Return (X, Y) of the center of cell containing provided text 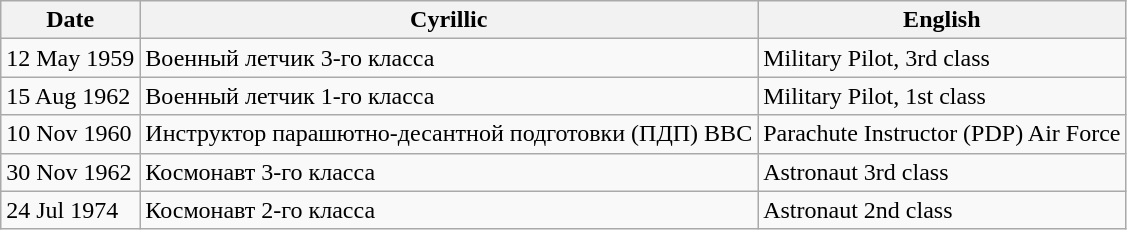
Astronaut 2nd class (942, 210)
Космонавт 2-го класса (449, 210)
Космонавт 3-го класса (449, 172)
10 Nov 1960 (70, 134)
Military Pilot, 3rd class (942, 58)
Date (70, 20)
Инструктор парашютно-десантной подготовки (ПДП) ВВС (449, 134)
30 Nov 1962 (70, 172)
English (942, 20)
Astronaut 3rd class (942, 172)
Cyrillic (449, 20)
Military Pilot, 1st class (942, 96)
12 May 1959 (70, 58)
Военный летчик 3-го класса (449, 58)
Parachute Instructor (PDP) Air Force (942, 134)
Военный летчик 1-го класса (449, 96)
24 Jul 1974 (70, 210)
15 Aug 1962 (70, 96)
